Provide the (x, y) coordinate of the cell's center where the given text is located.  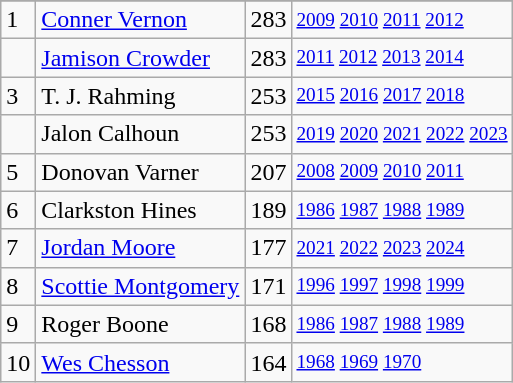
Roger Boone (140, 324)
171 (268, 286)
1 (18, 20)
164 (268, 362)
207 (268, 172)
Jalon Calhoun (140, 134)
6 (18, 210)
Donovan Varner (140, 172)
Conner Vernon (140, 20)
2008 2009 2010 2011 (402, 172)
8 (18, 286)
9 (18, 324)
2009 2010 2011 2012 (402, 20)
2011 2012 2013 2014 (402, 58)
5 (18, 172)
168 (268, 324)
2015 2016 2017 2018 (402, 96)
Scottie Montgomery (140, 286)
189 (268, 210)
10 (18, 362)
1968 1969 1970 (402, 362)
T. J. Rahming (140, 96)
7 (18, 248)
Wes Chesson (140, 362)
Jordan Moore (140, 248)
2019 2020 2021 2022 2023 (402, 134)
Clarkston Hines (140, 210)
177 (268, 248)
2021 2022 2023 2024 (402, 248)
Jamison Crowder (140, 58)
3 (18, 96)
1996 1997 1998 1999 (402, 286)
